Provide the [x, y] coordinate of the cell's center where the given text is located.  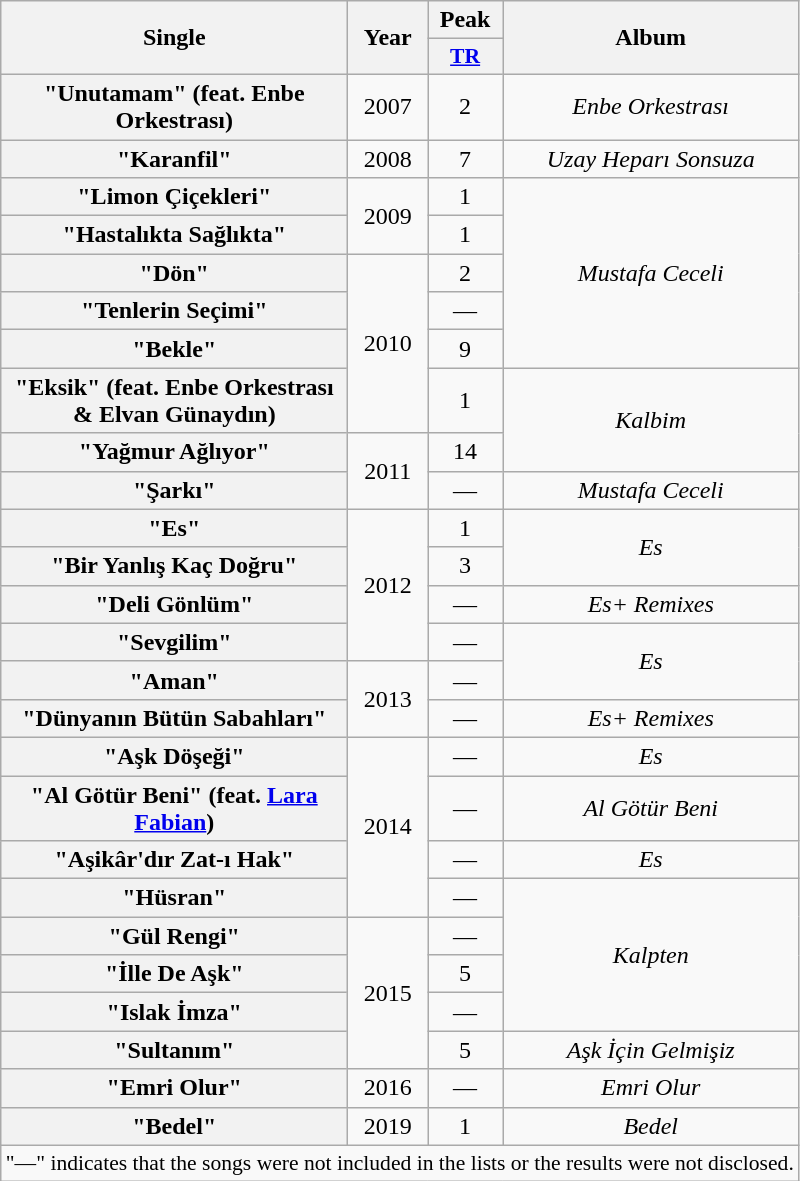
"Islak İmza" [174, 1012]
2016 [388, 1088]
2011 [388, 471]
2019 [388, 1126]
"Hastalıkta Sağlıkta" [174, 235]
"Limon Çiçekleri" [174, 197]
Year [388, 38]
Uzay Heparı Sonsuza [651, 159]
2014 [388, 826]
2010 [388, 344]
Emri Olur [651, 1088]
"Eksik" (feat. Enbe Orkestrası & Elvan Günaydın) [174, 400]
Bedel [651, 1126]
2013 [388, 699]
"Deli Gönlüm" [174, 604]
2009 [388, 216]
"Bir Yanlış Kaç Doğru" [174, 566]
"Gül Rengi" [174, 936]
14 [466, 452]
3 [466, 566]
Al Götür Beni [651, 808]
Peak [466, 20]
2007 [388, 106]
"Karanfil" [174, 159]
2012 [388, 585]
"Tenlerin Seçimi" [174, 311]
"Bekle" [174, 349]
"Es" [174, 528]
"Hüsran" [174, 898]
"Al Götür Beni" (feat. Lara Fabian) [174, 808]
"—" indicates that the songs were not included in the lists or the results were not disclosed. [400, 1163]
"Dünyanın Bütün Sabahları" [174, 718]
"Yağmur Ağlıyor" [174, 452]
Enbe Orkestrası [651, 106]
"Aşk Döşeği" [174, 756]
2015 [388, 993]
"Bedel" [174, 1126]
"Emri Olur" [174, 1088]
Kalpten [651, 955]
TR [466, 57]
7 [466, 159]
"Unutamam" (feat. Enbe Orkestrası) [174, 106]
Kalbim [651, 420]
"Aman" [174, 680]
Aşk İçin Gelmişiz [651, 1050]
"Sevgilim" [174, 642]
2008 [388, 159]
"İlle De Aşk" [174, 974]
"Sultanım" [174, 1050]
Single [174, 38]
"Dön" [174, 273]
"Aşikâr'dır Zat-ı Hak" [174, 860]
"Şarkı" [174, 490]
Album [651, 38]
9 [466, 349]
